Return [X, Y] of the center of cell containing provided text 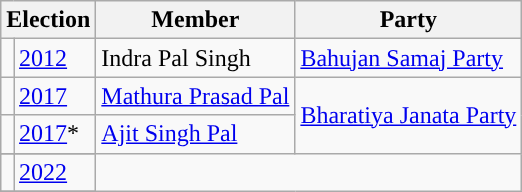
Election [48, 20]
Member [196, 20]
2022 [55, 172]
Bharatiya Janata Party [408, 115]
Bahujan Samaj Party [408, 58]
Indra Pal Singh [196, 58]
Mathura Prasad Pal [196, 96]
2012 [55, 58]
2017* [55, 134]
2017 [55, 96]
Ajit Singh Pal [196, 134]
Party [408, 20]
